Capture the cell that displays the provided text and extract its (X, Y) central coordinate. 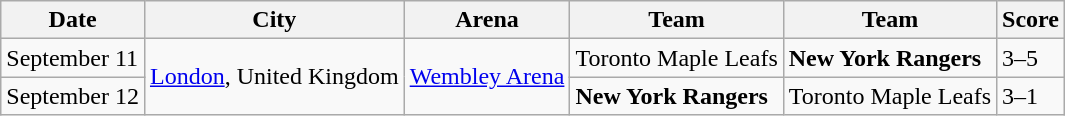
Wembley Arena (487, 77)
September 11 (73, 58)
3–1 (1031, 96)
London, United Kingdom (274, 77)
City (274, 20)
Arena (487, 20)
September 12 (73, 96)
3–5 (1031, 58)
Date (73, 20)
Score (1031, 20)
